Search for the cell housing the specified text and yield its (x, y) center coordinate. 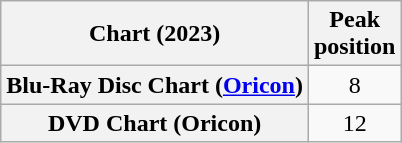
Peak position (354, 34)
DVD Chart (Oricon) (155, 123)
12 (354, 123)
8 (354, 85)
Chart (2023) (155, 34)
Blu-Ray Disc Chart (Oricon) (155, 85)
